Determine the (X, Y) coordinate at the center of the cell enclosing the given text.  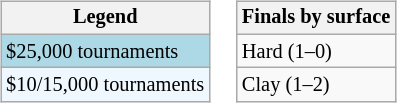
Hard (1–0) (316, 51)
Finals by surface (316, 18)
$10/15,000 tournaments (105, 85)
$25,000 tournaments (105, 51)
Clay (1–2) (316, 85)
Legend (105, 18)
